Pinpoint the cell where the given text exists, returning its [X, Y] midpoint coordinate. 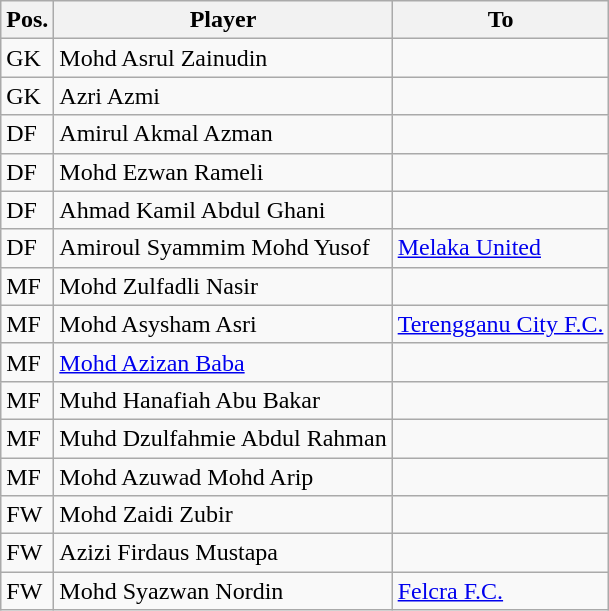
Mohd Ezwan Rameli [223, 172]
Player [223, 20]
Amirul Akmal Azman [223, 134]
Muhd Dzulfahmie Abdul Rahman [223, 438]
Mohd Syazwan Nordin [223, 591]
Mohd Asysham Asri [223, 324]
Mohd Azuwad Mohd Arip [223, 477]
Amiroul Syammim Mohd Yusof [223, 248]
Ahmad Kamil Abdul Ghani [223, 210]
Felcra F.C. [500, 591]
Mohd Asrul Zainudin [223, 58]
Melaka United [500, 248]
Mohd Zulfadli Nasir [223, 286]
Azizi Firdaus Mustapa [223, 553]
Mohd Azizan Baba [223, 362]
Azri Azmi [223, 96]
Terengganu City F.C. [500, 324]
Pos. [28, 20]
Mohd Zaidi Zubir [223, 515]
Muhd Hanafiah Abu Bakar [223, 400]
To [500, 20]
